Capture the cell that displays the provided text and extract its (x, y) central coordinate. 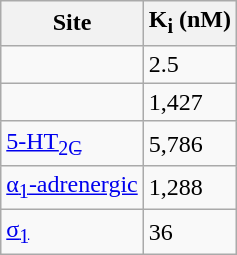
Ki (nM) (190, 23)
5,786 (190, 143)
5-HT2C (72, 143)
α1-adrenergic (72, 188)
σ1 (72, 232)
2.5 (190, 64)
36 (190, 232)
1,288 (190, 188)
1,427 (190, 102)
Site (72, 23)
